Locate the cell with the specified text and output its [X, Y] center coordinate. 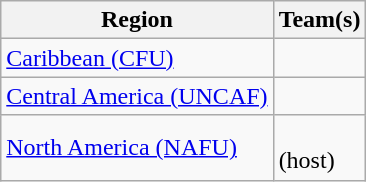
Central America (UNCAF) [137, 96]
Team(s) [320, 20]
Region [137, 20]
(host) [320, 148]
Caribbean (CFU) [137, 58]
North America (NAFU) [137, 148]
